Scan for the cell matching the given text and deliver its (x, y) coordinate at center. 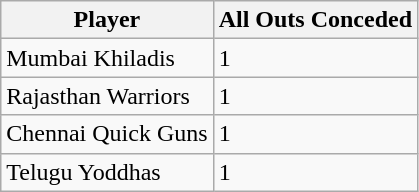
Rajasthan Warriors (107, 96)
Mumbai Khiladis (107, 58)
All Outs Conceded (315, 20)
Chennai Quick Guns (107, 134)
Telugu Yoddhas (107, 172)
Player (107, 20)
